Scan for the cell matching the given text and deliver its (X, Y) coordinate at center. 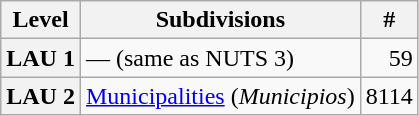
Municipalities (Municipios) (220, 96)
59 (389, 58)
Level (41, 20)
— (same as NUTS 3) (220, 58)
LAU 2 (41, 96)
LAU 1 (41, 58)
# (389, 20)
8114 (389, 96)
Subdivisions (220, 20)
